Find where the given text appears and provide that cell's center as [X, Y] coordinate. 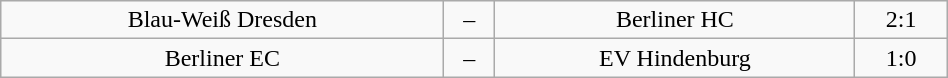
1:0 [901, 58]
Blau-Weiß Dresden [222, 20]
EV Hindenburg [675, 58]
2:1 [901, 20]
Berliner HC [675, 20]
Berliner EC [222, 58]
